Capture the cell that displays the provided text and extract its (X, Y) central coordinate. 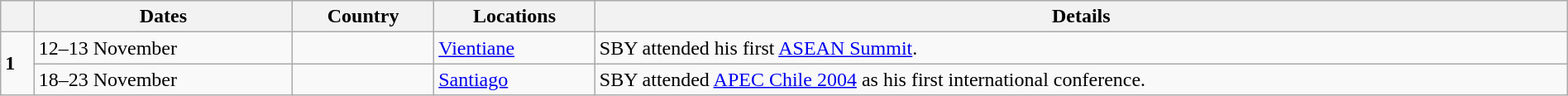
Country (364, 17)
Locations (514, 17)
Santiago (514, 79)
SBY attended his first ASEAN Summit. (1081, 48)
SBY attended APEC Chile 2004 as his first international conference. (1081, 79)
Dates (163, 17)
18–23 November (163, 79)
Vientiane (514, 48)
12–13 November (163, 48)
Details (1081, 17)
1 (17, 64)
